Detect which cell encompasses the target text, then output its [X, Y] center coordinate. 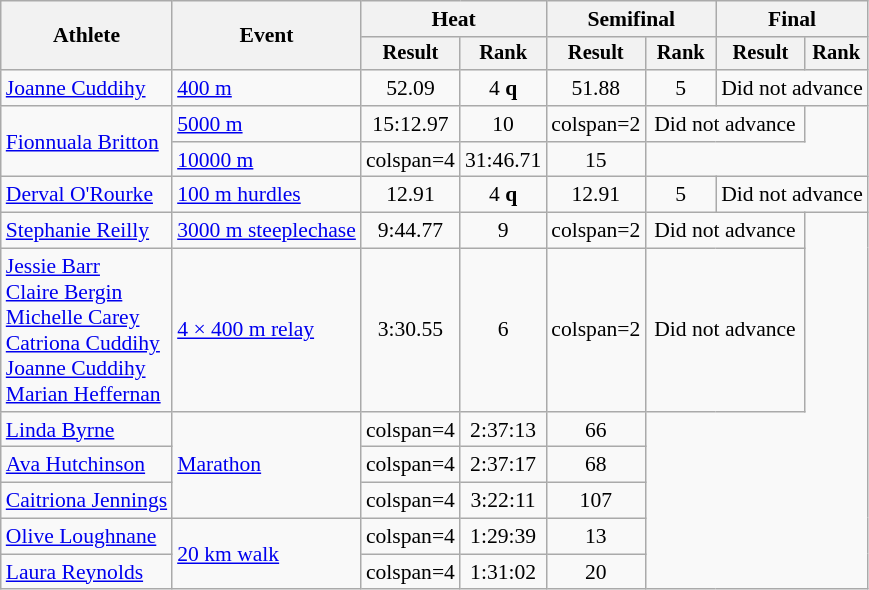
Ava Hutchinson [86, 465]
Stephanie Reilly [86, 231]
Olive Loughnane [86, 537]
3000 m steeplechase [266, 231]
52.09 [410, 88]
20 [596, 572]
31:46.71 [503, 160]
66 [596, 430]
13 [596, 537]
Final [792, 19]
Jessie BarrClaire BerginMichelle CareyCatriona CuddihyJoanne CuddihyMarian Heffernan [86, 330]
2:37:13 [503, 430]
4 × 400 m relay [266, 330]
Marathon [266, 466]
2:37:17 [503, 465]
6 [503, 330]
20 km walk [266, 554]
Event [266, 36]
51.88 [596, 88]
3:22:11 [503, 501]
107 [596, 501]
400 m [266, 88]
1:31:02 [503, 572]
68 [596, 465]
1:29:39 [503, 537]
Derval O'Rourke [86, 195]
Linda Byrne [86, 430]
100 m hurdles [266, 195]
Laura Reynolds [86, 572]
9:44.77 [410, 231]
Caitriona Jennings [86, 501]
10 [503, 124]
Athlete [86, 36]
3:30.55 [410, 330]
5000 m [266, 124]
Heat [454, 19]
Semifinal [631, 19]
Joanne Cuddihy [86, 88]
15 [596, 160]
9 [503, 231]
15:12.97 [410, 124]
10000 m [266, 160]
Fionnuala Britton [86, 142]
